Provide the [x, y] coordinate of the cell's center where the given text is located.  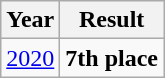
Result [112, 20]
Year [30, 20]
7th place [112, 58]
2020 [30, 58]
